Provide the (X, Y) coordinate of the cell's center where the given text is located.  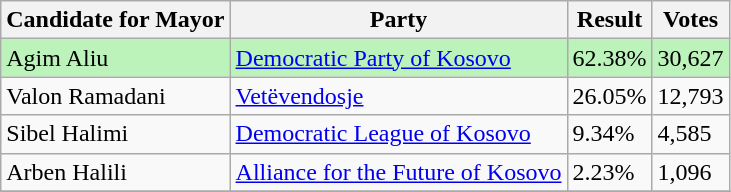
Democratic League of Kosovo (398, 134)
30,627 (690, 58)
Arben Halili (116, 172)
9.34% (610, 134)
Vetëvendosje (398, 96)
Votes (690, 20)
Candidate for Mayor (116, 20)
Sibel Halimi (116, 134)
Party (398, 20)
26.05% (610, 96)
Agim Aliu (116, 58)
Alliance for the Future of Kosovo (398, 172)
2.23% (610, 172)
Result (610, 20)
Valon Ramadani (116, 96)
62.38% (610, 58)
12,793 (690, 96)
Democratic Party of Kosovo (398, 58)
4,585 (690, 134)
1,096 (690, 172)
